Identify which cell holds the provided text, then report its [X, Y] central coordinate. 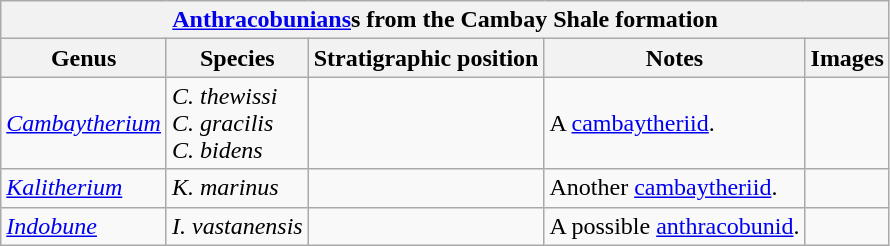
Notes [674, 58]
K. marinus [237, 188]
Genus [84, 58]
Indobune [84, 226]
I. vastanensis [237, 226]
Stratigraphic position [426, 58]
Images [847, 58]
Cambaytherium [84, 123]
A possible anthracobunid. [674, 226]
Another cambaytheriid. [674, 188]
Kalitherium [84, 188]
A cambaytheriid. [674, 123]
Anthracobunianss from the Cambay Shale formation [446, 20]
C. thewissiC. gracilisC. bidens [237, 123]
Species [237, 58]
